Detect which cell encompasses the target text, then output its (X, Y) center coordinate. 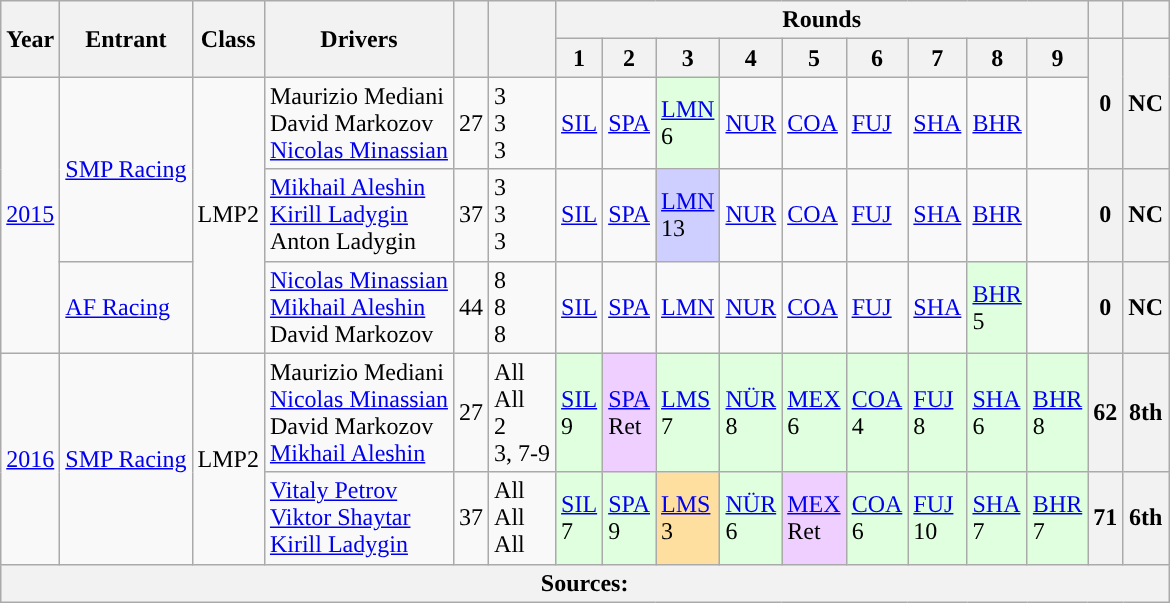
44 (470, 307)
AF Racing (126, 307)
6 (877, 58)
Maurizio Mediani Nicolas Minassian David Markozov Mikhail Aleshin (358, 412)
Class (228, 39)
MEX6 (814, 412)
Sources: (585, 583)
AllAllAll (522, 518)
SHA6 (997, 412)
8 (997, 58)
7 (938, 58)
Vitaly Petrov Viktor Shaytar Kirill Ladygin (358, 518)
SIL7 (580, 518)
SIL9 (580, 412)
BHR7 (1057, 518)
71 (1106, 518)
8th (1146, 412)
Entrant (126, 39)
Maurizio Mediani David Markozov Nicolas Minassian (358, 123)
Rounds (822, 20)
MEXRet (814, 518)
2016 (30, 458)
BHR8 (1057, 412)
9 (1057, 58)
2 (630, 58)
2015 (30, 215)
Nicolas Minassian Mikhail Aleshin David Markozov (358, 307)
AllAll23, 7-9 (522, 412)
SPARet (630, 412)
NÜR6 (751, 518)
Drivers (358, 39)
Mikhail Aleshin Kirill Ladygin Anton Ladygin (358, 215)
Year (30, 39)
888 (522, 307)
COA6 (877, 518)
NÜR8 (751, 412)
1 (580, 58)
FUJ10 (938, 518)
LMN6 (688, 123)
LMS3 (688, 518)
SHA7 (997, 518)
5 (814, 58)
COA4 (877, 412)
62 (1106, 412)
LMS7 (688, 412)
4 (751, 58)
LMN13 (688, 215)
BHR5 (997, 307)
3 (688, 58)
SPA9 (630, 518)
LMN (688, 307)
FUJ8 (938, 412)
6th (1146, 518)
